Extract the [x, y] coordinate from the center of the cell holding the provided text.  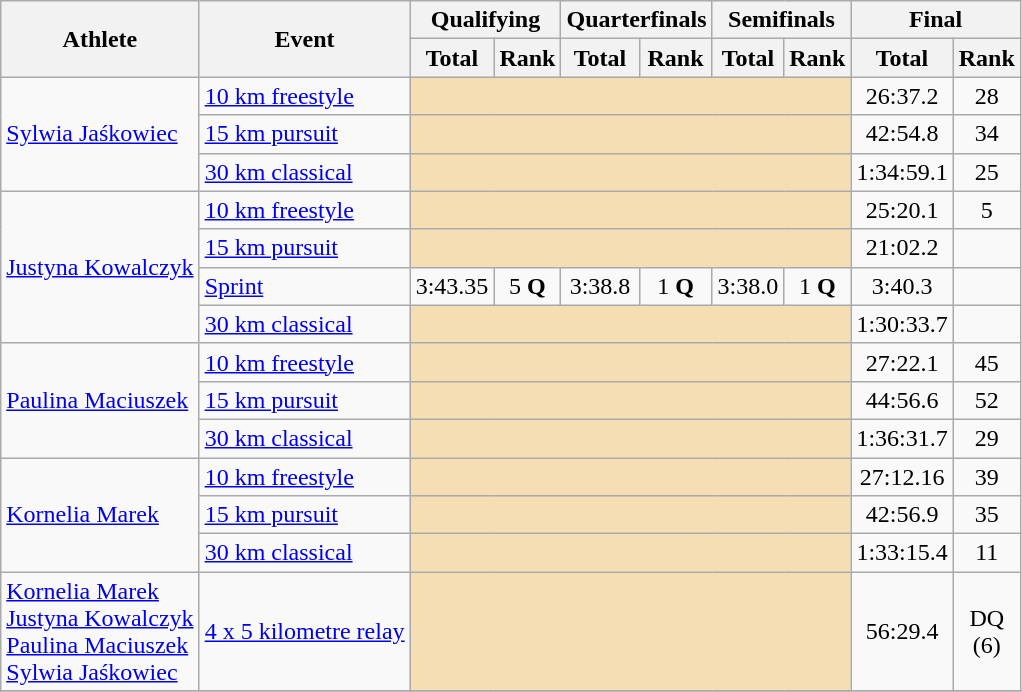
Kornelia Marek [100, 515]
52 [986, 400]
35 [986, 515]
Semifinals [782, 20]
Paulina Maciuszek [100, 400]
Qualifying [486, 20]
11 [986, 553]
3:40.3 [902, 286]
45 [986, 362]
Kornelia MarekJustyna KowalczykPaulina MaciuszekSylwia Jaśkowiec [100, 632]
26:37.2 [902, 96]
1:33:15.4 [902, 553]
Athlete [100, 39]
Quarterfinals [636, 20]
Final [936, 20]
4 x 5 kilometre relay [304, 632]
1:36:31.7 [902, 438]
42:54.8 [902, 134]
56:29.4 [902, 632]
Event [304, 39]
DQ (6) [986, 632]
5 Q [528, 286]
1:34:59.1 [902, 172]
29 [986, 438]
3:38.8 [600, 286]
Sprint [304, 286]
28 [986, 96]
25:20.1 [902, 210]
Justyna Kowalczyk [100, 267]
42:56.9 [902, 515]
25 [986, 172]
3:43.35 [452, 286]
27:12.16 [902, 477]
5 [986, 210]
3:38.0 [748, 286]
44:56.6 [902, 400]
21:02.2 [902, 248]
1:30:33.7 [902, 324]
Sylwia Jaśkowiec [100, 134]
27:22.1 [902, 362]
39 [986, 477]
34 [986, 134]
